For the text-containing cell, return its midpoint in (x, y) coordinate format. 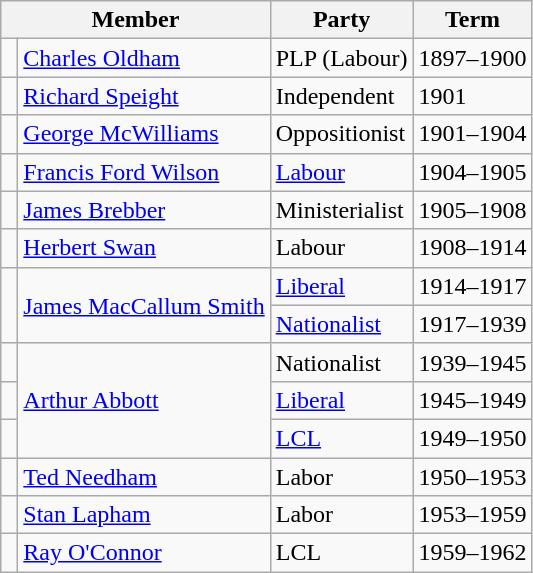
Arthur Abbott (144, 400)
Charles Oldham (144, 58)
PLP (Labour) (342, 58)
James MacCallum Smith (144, 305)
1959–1962 (472, 553)
1917–1939 (472, 324)
Stan Lapham (144, 515)
James Brebber (144, 210)
Member (136, 20)
Ray O'Connor (144, 553)
Francis Ford Wilson (144, 172)
1914–1917 (472, 286)
Party (342, 20)
1953–1959 (472, 515)
1939–1945 (472, 362)
1897–1900 (472, 58)
1950–1953 (472, 477)
1945–1949 (472, 400)
Ministerialist (342, 210)
1901 (472, 96)
Term (472, 20)
George McWilliams (144, 134)
Herbert Swan (144, 248)
Richard Speight (144, 96)
Independent (342, 96)
1904–1905 (472, 172)
1949–1950 (472, 438)
1901–1904 (472, 134)
1908–1914 (472, 248)
Oppositionist (342, 134)
1905–1908 (472, 210)
Ted Needham (144, 477)
